Capture the cell that displays the provided text and extract its [X, Y] central coordinate. 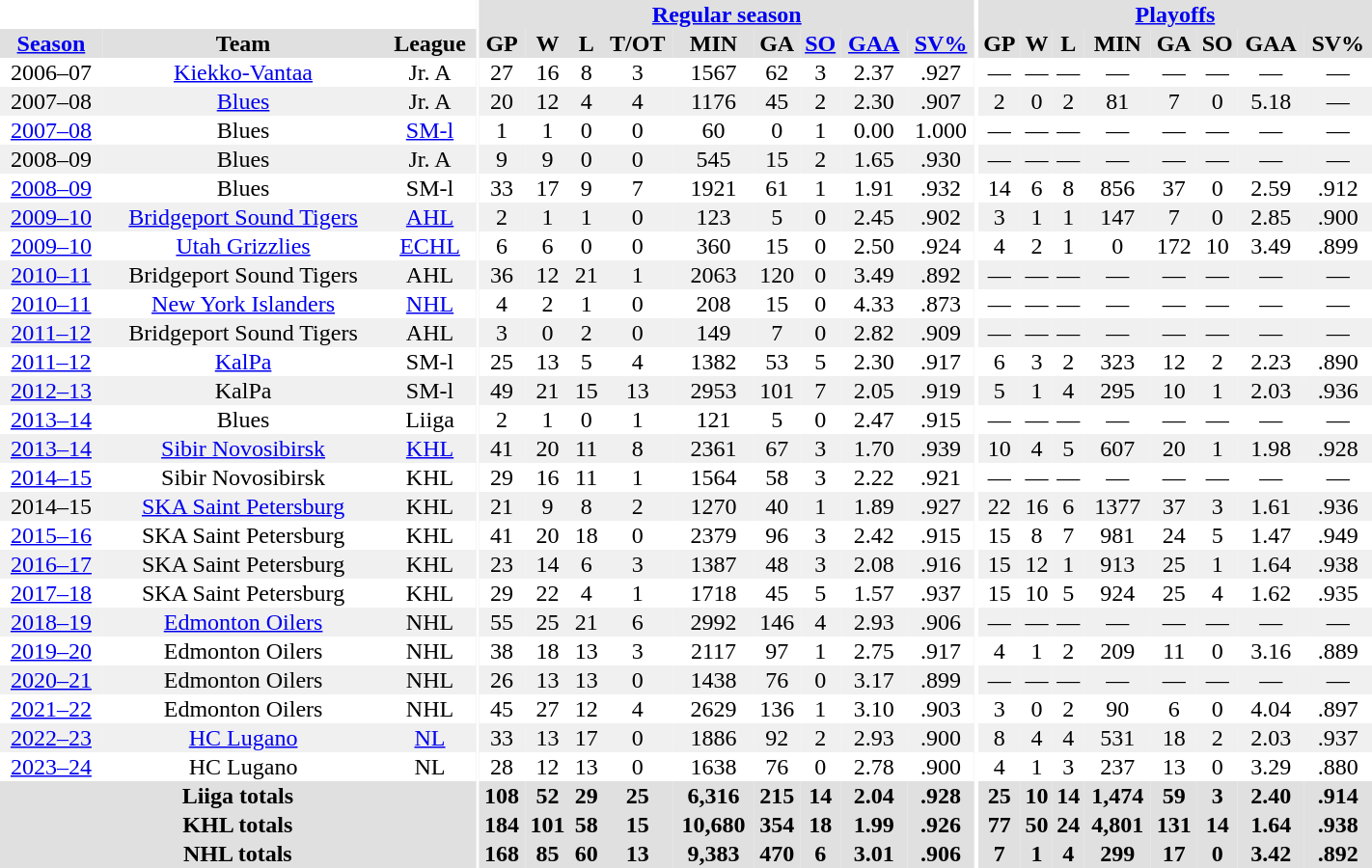
184 [502, 825]
2.82 [874, 333]
2.42 [874, 535]
2063 [714, 275]
.912 [1338, 188]
1438 [714, 680]
2953 [714, 391]
2.78 [874, 767]
856 [1117, 188]
1.000 [941, 130]
Liiga totals [237, 796]
1382 [714, 362]
208 [714, 304]
.916 [941, 564]
9,383 [714, 854]
323 [1117, 362]
146 [776, 622]
1718 [714, 593]
3.17 [874, 680]
NHL totals [237, 854]
1.62 [1272, 593]
KHL totals [237, 825]
.873 [941, 304]
2361 [714, 448]
545 [714, 159]
1,474 [1117, 796]
6,316 [714, 796]
81 [1117, 101]
62 [776, 72]
2.40 [1272, 796]
3.29 [1272, 767]
2.04 [874, 796]
4,801 [1117, 825]
38 [502, 651]
2117 [714, 651]
354 [776, 825]
23 [502, 564]
2.59 [1272, 188]
237 [1117, 767]
.897 [1338, 709]
.939 [941, 448]
531 [1117, 738]
299 [1117, 854]
2.05 [874, 391]
.880 [1338, 767]
131 [1173, 825]
2020–21 [51, 680]
.932 [941, 188]
2023–24 [51, 767]
2015–16 [51, 535]
1.65 [874, 159]
215 [776, 796]
4.04 [1272, 709]
49 [502, 391]
61 [776, 188]
2016–17 [51, 564]
1270 [714, 506]
59 [1173, 796]
1.89 [874, 506]
.919 [941, 391]
607 [1117, 448]
1886 [714, 738]
36 [502, 275]
.949 [1338, 535]
1.99 [874, 825]
67 [776, 448]
2.22 [874, 477]
26 [502, 680]
.930 [941, 159]
1638 [714, 767]
4.33 [874, 304]
48 [776, 564]
209 [1117, 651]
52 [548, 796]
85 [548, 854]
2022–23 [51, 738]
2.85 [1272, 217]
Utah Grizzlies [243, 246]
.935 [1338, 593]
2992 [714, 622]
3.10 [874, 709]
1.70 [874, 448]
.924 [941, 246]
97 [776, 651]
2017–18 [51, 593]
136 [776, 709]
.902 [941, 217]
Season [51, 43]
1.61 [1272, 506]
40 [776, 506]
.889 [1338, 651]
172 [1173, 246]
.903 [941, 709]
Liiga [429, 420]
1567 [714, 72]
New York Islanders [243, 304]
1377 [1117, 506]
5.18 [1272, 101]
55 [502, 622]
3.16 [1272, 651]
1.91 [874, 188]
913 [1117, 564]
147 [1117, 217]
2.37 [874, 72]
92 [776, 738]
981 [1117, 535]
1176 [714, 101]
2019–20 [51, 651]
10,680 [714, 825]
3.42 [1272, 854]
Playoffs [1175, 14]
Regular season [727, 14]
1564 [714, 477]
1921 [714, 188]
470 [776, 854]
2379 [714, 535]
123 [714, 217]
149 [714, 333]
.909 [941, 333]
90 [1117, 709]
28 [502, 767]
1.47 [1272, 535]
108 [502, 796]
2018–19 [51, 622]
.921 [941, 477]
Kiekko-Vantaa [243, 72]
2.45 [874, 217]
2.23 [1272, 362]
T/OT [637, 43]
2.75 [874, 651]
96 [776, 535]
2.08 [874, 564]
3.01 [874, 854]
77 [1000, 825]
924 [1117, 593]
2012–13 [51, 391]
120 [776, 275]
ECHL [429, 246]
360 [714, 246]
53 [776, 362]
.890 [1338, 362]
0.00 [874, 130]
1387 [714, 564]
2629 [714, 709]
2.50 [874, 246]
.914 [1338, 796]
.907 [941, 101]
2021–22 [51, 709]
1.57 [874, 593]
1.98 [1272, 448]
50 [1036, 825]
.926 [941, 825]
Team [243, 43]
295 [1117, 391]
League [429, 43]
2006–07 [51, 72]
121 [714, 420]
2.47 [874, 420]
168 [502, 854]
